Locate the cell with the specified text and output its [X, Y] center coordinate. 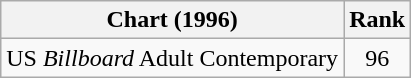
Chart (1996) [172, 20]
96 [378, 58]
Rank [378, 20]
US Billboard Adult Contemporary [172, 58]
